Locate the cell with the specified text and output its (X, Y) center coordinate. 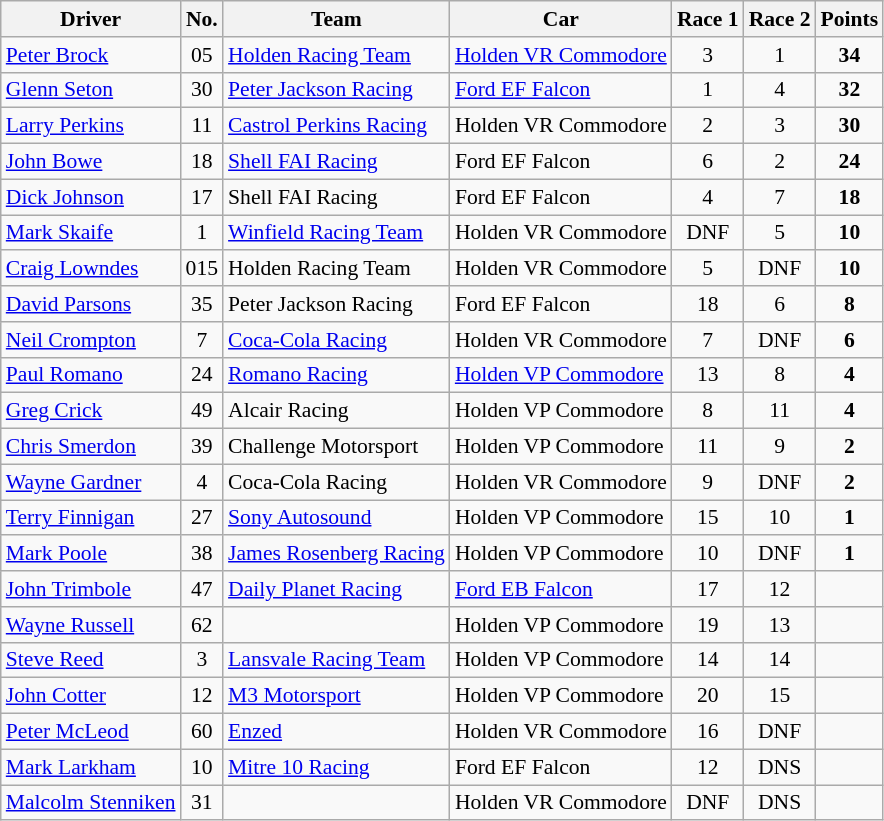
Neil Crompton (91, 340)
Steve Reed (91, 660)
Enzed (336, 732)
Terry Finnigan (91, 518)
Ford EB Falcon (561, 589)
Lansvale Racing Team (336, 660)
John Cotter (91, 696)
Romano Racing (336, 375)
Team (336, 19)
47 (202, 589)
32 (850, 90)
John Trimbole (91, 589)
Glenn Seton (91, 90)
19 (708, 625)
Mark Poole (91, 554)
Points (850, 19)
Greg Crick (91, 411)
Peter McLeod (91, 732)
Daily Planet Racing (336, 589)
No. (202, 19)
34 (850, 55)
Alcair Racing (336, 411)
Race 2 (780, 19)
M3 Motorsport (336, 696)
20 (708, 696)
16 (708, 732)
38 (202, 554)
Wayne Russell (91, 625)
Craig Lowndes (91, 269)
62 (202, 625)
Car (561, 19)
David Parsons (91, 304)
Malcolm Stenniken (91, 803)
35 (202, 304)
Mitre 10 Racing (336, 767)
Paul Romano (91, 375)
Winfield Racing Team (336, 233)
015 (202, 269)
Mark Skaife (91, 233)
Driver (91, 19)
James Rosenberg Racing (336, 554)
Race 1 (708, 19)
Dick Johnson (91, 197)
Chris Smerdon (91, 447)
31 (202, 803)
Peter Brock (91, 55)
John Bowe (91, 162)
Castrol Perkins Racing (336, 126)
Wayne Gardner (91, 482)
Sony Autosound (336, 518)
49 (202, 411)
Mark Larkham (91, 767)
Larry Perkins (91, 126)
Challenge Motorsport (336, 447)
60 (202, 732)
39 (202, 447)
27 (202, 518)
05 (202, 55)
